Output the (x, y) coordinate of the center of the cell containing the given text.  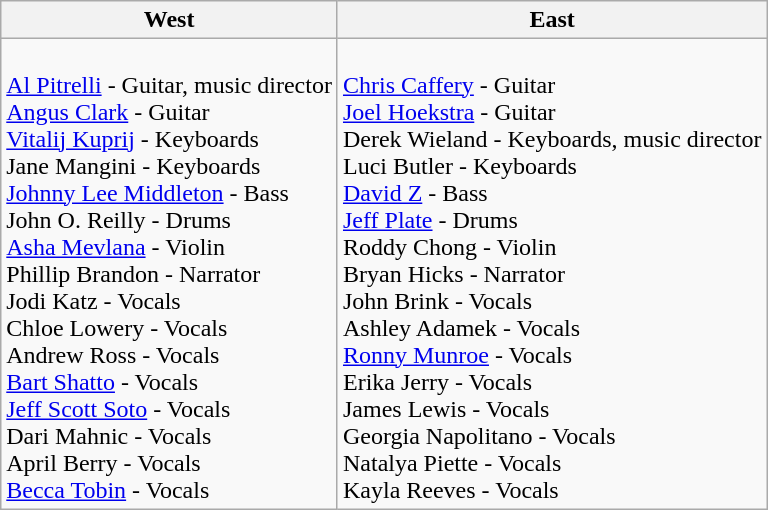
West (170, 20)
East (552, 20)
